Provide the (x, y) coordinate of the cell's center where the given text is located.  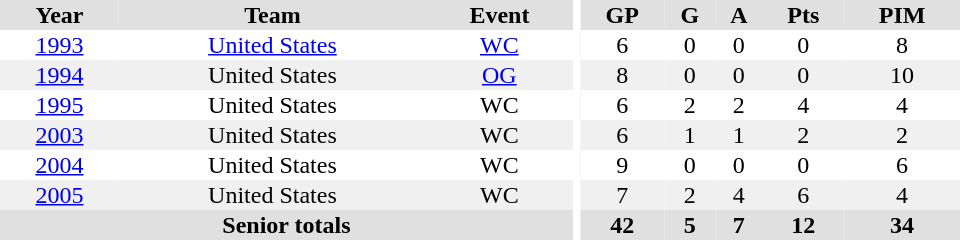
2004 (60, 165)
2003 (60, 135)
OG (500, 75)
Event (500, 15)
1995 (60, 105)
Year (60, 15)
PIM (902, 15)
A (738, 15)
G (690, 15)
34 (902, 225)
1994 (60, 75)
1993 (60, 45)
Senior totals (286, 225)
GP (622, 15)
42 (622, 225)
12 (804, 225)
2005 (60, 195)
10 (902, 75)
9 (622, 165)
Pts (804, 15)
Team (272, 15)
5 (690, 225)
